Scan for the cell matching the given text and deliver its [x, y] coordinate at center. 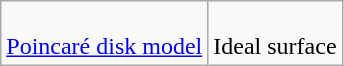
Ideal surface [275, 34]
Poincaré disk model [104, 34]
